From the cell containing the given text, extract its center point as (X, Y) coordinate. 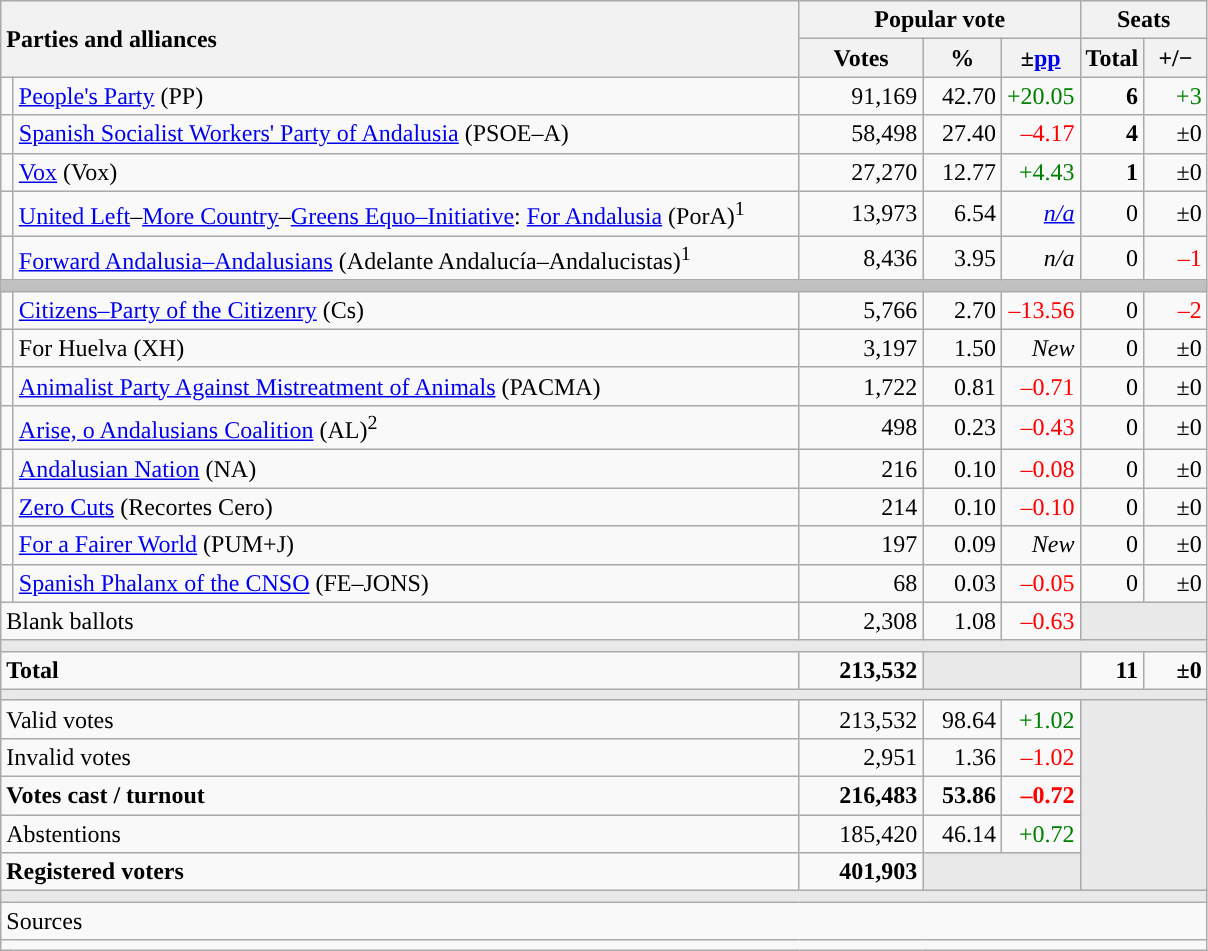
8,436 (861, 258)
0.81 (962, 386)
Animalist Party Against Mistreatment of Animals (PACMA) (406, 386)
68 (861, 583)
0.23 (962, 428)
46.14 (962, 834)
% (962, 58)
6.54 (962, 214)
Popular vote (940, 20)
Votes cast / turnout (400, 796)
Parties and alliances (400, 39)
–0.05 (1040, 583)
–2 (1176, 310)
91,169 (861, 96)
–0.10 (1040, 507)
+1.02 (1040, 719)
12.77 (962, 172)
+4.43 (1040, 172)
Blank ballots (400, 621)
11 (1112, 670)
Andalusian Nation (NA) (406, 469)
Invalid votes (400, 758)
27.40 (962, 134)
2,308 (861, 621)
Spanish Phalanx of the CNSO (FE–JONS) (406, 583)
1,722 (861, 386)
0.09 (962, 545)
Sources (604, 921)
–1.02 (1040, 758)
–1 (1176, 258)
Votes (861, 58)
Forward Andalusia–Andalusians (Adelante Andalucía–Andalucistas)1 (406, 258)
–0.72 (1040, 796)
–0.08 (1040, 469)
Zero Cuts (Recortes Cero) (406, 507)
People's Party (PP) (406, 96)
Vox (Vox) (406, 172)
216 (861, 469)
2,951 (861, 758)
±pp (1040, 58)
216,483 (861, 796)
53.86 (962, 796)
27,270 (861, 172)
5,766 (861, 310)
1.50 (962, 348)
2.70 (962, 310)
United Left–More Country–Greens Equo–Initiative: For Andalusia (PorA)1 (406, 214)
498 (861, 428)
58,498 (861, 134)
+/− (1176, 58)
+0.72 (1040, 834)
0.03 (962, 583)
197 (861, 545)
–0.43 (1040, 428)
214 (861, 507)
Seats (1144, 20)
Arise, o Andalusians Coalition (AL)2 (406, 428)
+20.05 (1040, 96)
1.36 (962, 758)
Valid votes (400, 719)
Abstentions (400, 834)
1.08 (962, 621)
1 (1112, 172)
–0.71 (1040, 386)
–13.56 (1040, 310)
4 (1112, 134)
42.70 (962, 96)
–0.63 (1040, 621)
98.64 (962, 719)
For a Fairer World (PUM+J) (406, 545)
+3 (1176, 96)
–4.17 (1040, 134)
3.95 (962, 258)
3,197 (861, 348)
185,420 (861, 834)
For Huelva (XH) (406, 348)
Citizens–Party of the Citizenry (Cs) (406, 310)
Registered voters (400, 872)
6 (1112, 96)
Spanish Socialist Workers' Party of Andalusia (PSOE–A) (406, 134)
401,903 (861, 872)
13,973 (861, 214)
